Output the (x, y) coordinate of the center of the cell containing the given text.  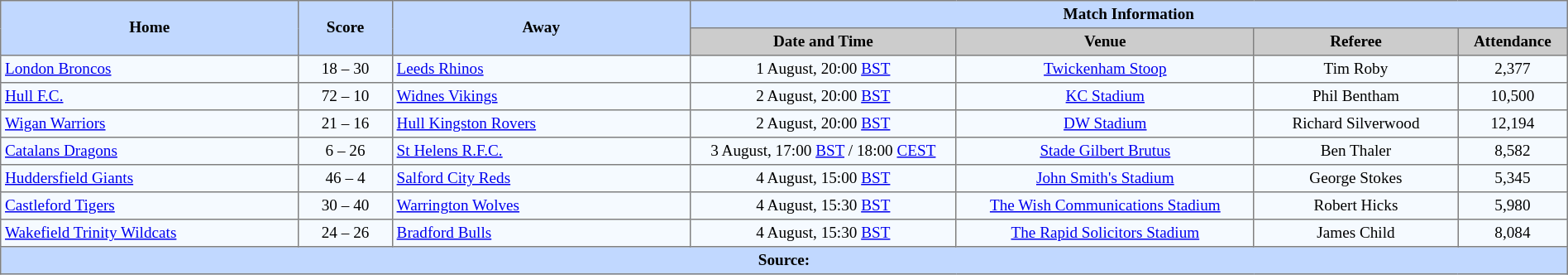
John Smith's Stadium (1105, 179)
4 August, 15:00 BST (823, 179)
Bradford Bulls (541, 234)
Hull Kingston Rovers (541, 124)
5,980 (1513, 205)
Wakefield Trinity Wildcats (150, 234)
Away (541, 28)
Venue (1105, 41)
12,194 (1513, 124)
72 – 10 (346, 96)
Stade Gilbert Brutus (1105, 151)
Robert Hicks (1355, 205)
Warrington Wolves (541, 205)
George Stokes (1355, 179)
6 – 26 (346, 151)
KC Stadium (1105, 96)
Score (346, 28)
Richard Silverwood (1355, 124)
2,377 (1513, 70)
DW Stadium (1105, 124)
10,500 (1513, 96)
1 August, 20:00 BST (823, 70)
Attendance (1513, 41)
Castleford Tigers (150, 205)
21 – 16 (346, 124)
Ben Thaler (1355, 151)
Salford City Reds (541, 179)
24 – 26 (346, 234)
James Child (1355, 234)
Catalans Dragons (150, 151)
Home (150, 28)
8,084 (1513, 234)
Widnes Vikings (541, 96)
Huddersfield Giants (150, 179)
Date and Time (823, 41)
Twickenham Stoop (1105, 70)
Wigan Warriors (150, 124)
5,345 (1513, 179)
8,582 (1513, 151)
Referee (1355, 41)
3 August, 17:00 BST / 18:00 CEST (823, 151)
46 – 4 (346, 179)
30 – 40 (346, 205)
Tim Roby (1355, 70)
Match Information (1128, 15)
St Helens R.F.C. (541, 151)
The Wish Communications Stadium (1105, 205)
Hull F.C. (150, 96)
Phil Bentham (1355, 96)
18 – 30 (346, 70)
Source: (784, 260)
Leeds Rhinos (541, 70)
The Rapid Solicitors Stadium (1105, 234)
London Broncos (150, 70)
